Pinpoint the cell where the given text exists, returning its [X, Y] midpoint coordinate. 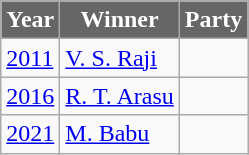
2016 [30, 96]
R. T. Arasu [120, 96]
Year [30, 20]
2011 [30, 58]
Winner [120, 20]
V. S. Raji [120, 58]
M. Babu [120, 134]
2021 [30, 134]
Party [213, 20]
